Capture the cell that displays the provided text and extract its [x, y] central coordinate. 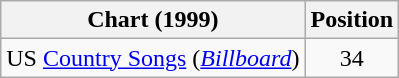
US Country Songs (Billboard) [153, 58]
Position [352, 20]
34 [352, 58]
Chart (1999) [153, 20]
